Detect which cell encompasses the target text, then output its (x, y) center coordinate. 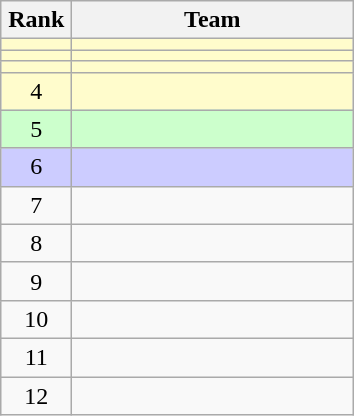
Rank (36, 20)
4 (36, 91)
7 (36, 205)
9 (36, 281)
8 (36, 243)
5 (36, 129)
10 (36, 319)
Team (212, 20)
11 (36, 357)
12 (36, 395)
6 (36, 167)
